Capture the cell that displays the provided text and extract its [x, y] central coordinate. 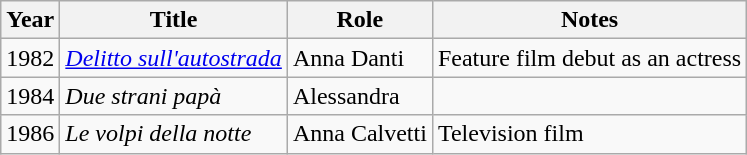
Year [30, 20]
Delitto sull'autostrada [174, 58]
1982 [30, 58]
1984 [30, 96]
Due strani papà [174, 96]
Le volpi della notte [174, 134]
Anna Danti [360, 58]
Notes [589, 20]
Role [360, 20]
1986 [30, 134]
Television film [589, 134]
Alessandra [360, 96]
Feature film debut as an actress [589, 58]
Title [174, 20]
Anna Calvetti [360, 134]
